Find where the given text appears and provide that cell's center as [x, y] coordinate. 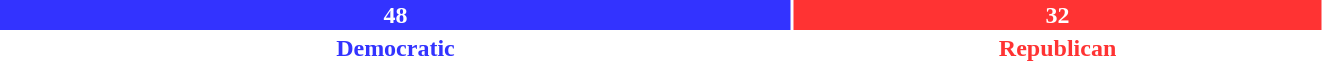
32 [1058, 15]
48 [396, 15]
